From the cell containing the given text, extract its center point as [X, Y] coordinate. 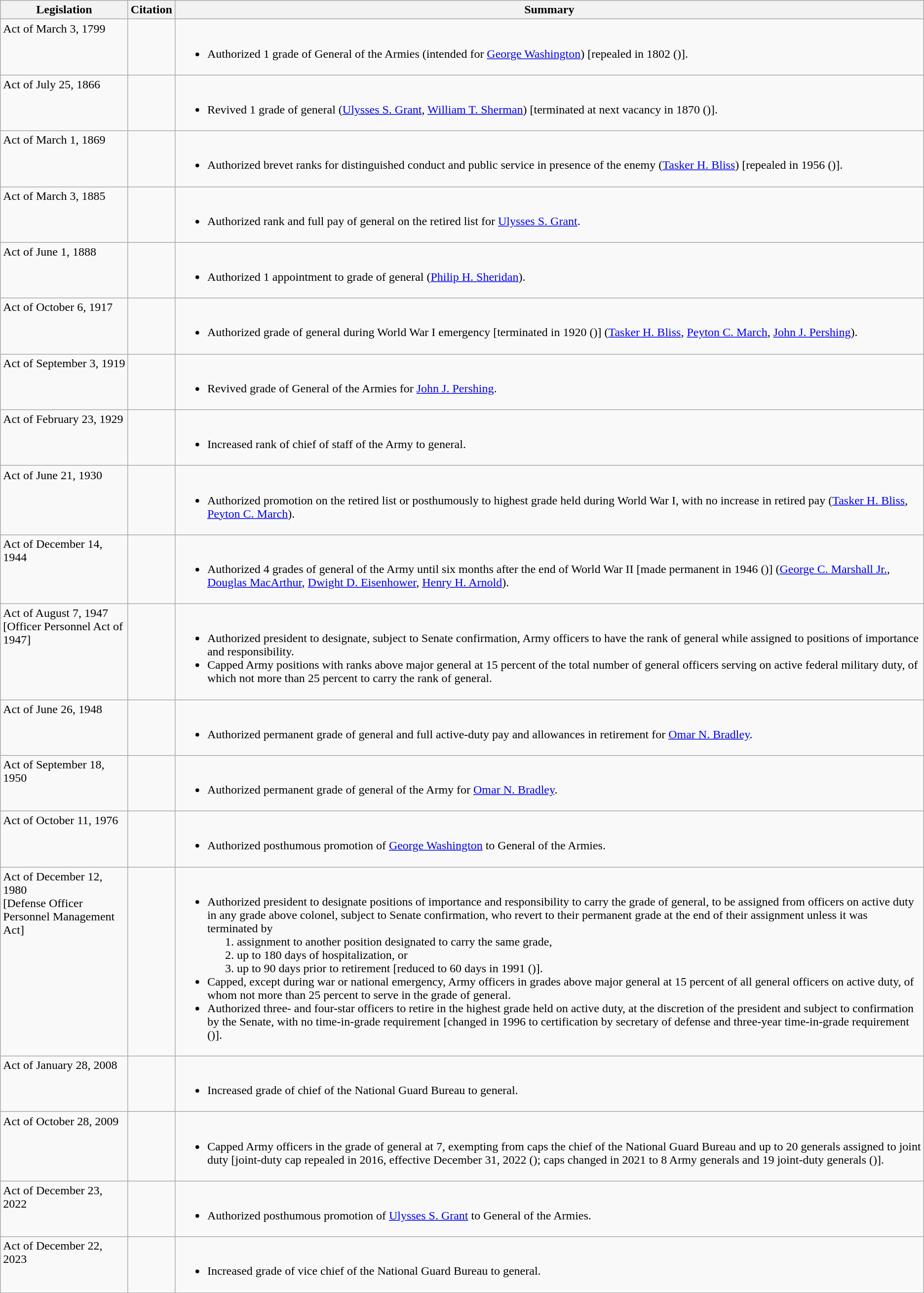
Authorized 1 appointment to grade of general (Philip H. Sheridan). [549, 270]
Authorized grade of general during World War I emergency [terminated in 1920 ()] (Tasker H. Bliss, Peyton C. March, John J. Pershing). [549, 326]
Act of March 3, 1885 [64, 214]
Act of October 28, 2009 [64, 1146]
Citation [151, 10]
Act of December 23, 2022 [64, 1209]
Authorized permanent grade of general of the Army for Omar N. Bradley. [549, 784]
Act of September 3, 1919 [64, 382]
Act of March 3, 1799 [64, 47]
Act of August 7, 1947[Officer Personnel Act of 1947] [64, 651]
Authorized rank and full pay of general on the retired list for Ulysses S. Grant. [549, 214]
Act of October 11, 1976 [64, 839]
Authorized posthumous promotion of Ulysses S. Grant to General of the Armies. [549, 1209]
Act of June 26, 1948 [64, 727]
Act of December 12, 1980[Defense Officer Personnel Management Act] [64, 961]
Authorized permanent grade of general and full active-duty pay and allowances in retirement for Omar N. Bradley. [549, 727]
Act of December 14, 1944 [64, 569]
Act of September 18, 1950 [64, 784]
Act of June 21, 1930 [64, 500]
Revived grade of General of the Armies for John J. Pershing. [549, 382]
Act of January 28, 2008 [64, 1084]
Increased grade of vice chief of the National Guard Bureau to general. [549, 1264]
Increased grade of chief of the National Guard Bureau to general. [549, 1084]
Act of June 1, 1888 [64, 270]
Act of December 22, 2023 [64, 1264]
Summary [549, 10]
Act of March 1, 1869 [64, 159]
Authorized 1 grade of General of the Armies (intended for George Washington) [repealed in 1802 ()]. [549, 47]
Authorized posthumous promotion of George Washington to General of the Armies. [549, 839]
Revived 1 grade of general (Ulysses S. Grant, William T. Sherman) [terminated at next vacancy in 1870 ()]. [549, 103]
Act of October 6, 1917 [64, 326]
Act of February 23, 1929 [64, 437]
Act of July 25, 1866 [64, 103]
Legislation [64, 10]
Authorized brevet ranks for distinguished conduct and public service in presence of the enemy (Tasker H. Bliss) [repealed in 1956 ()]. [549, 159]
Increased rank of chief of staff of the Army to general. [549, 437]
